Return the [x, y] coordinate for the center point of the cell that contains the specified text.  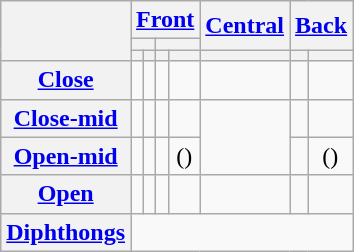
Close-mid [66, 118]
Back [322, 26]
Open-mid [66, 156]
Diphthongs [66, 232]
Close [66, 80]
Central [245, 26]
Front [166, 20]
Open [66, 194]
